For the text-containing cell, return its midpoint in (x, y) coordinate format. 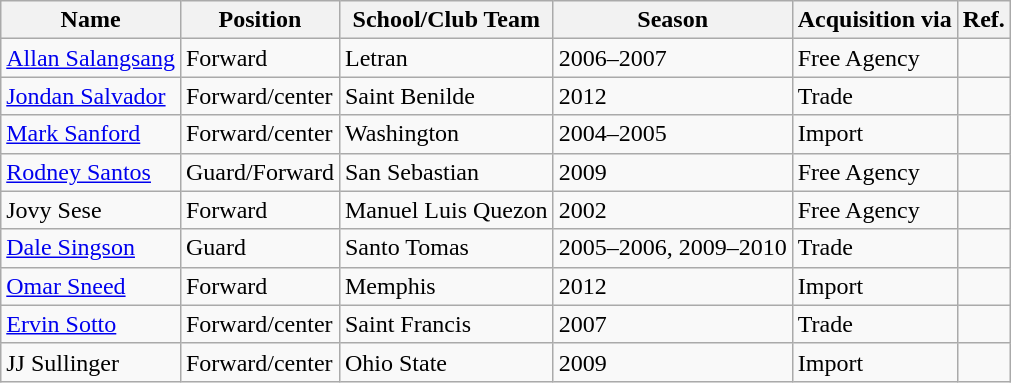
Season (672, 20)
Jovy Sese (91, 210)
Jondan Salvador (91, 96)
JJ Sullinger (91, 362)
2006–2007 (672, 58)
Name (91, 20)
Memphis (446, 286)
2007 (672, 324)
Guard (260, 248)
Mark Sanford (91, 134)
Dale Singson (91, 248)
2002 (672, 210)
Saint Francis (446, 324)
School/Club Team (446, 20)
Guard/Forward (260, 172)
Ervin Sotto (91, 324)
2004–2005 (672, 134)
Omar Sneed (91, 286)
Position (260, 20)
Ohio State (446, 362)
Saint Benilde (446, 96)
Santo Tomas (446, 248)
Ref. (984, 20)
Rodney Santos (91, 172)
Washington (446, 134)
Letran (446, 58)
Allan Salangsang (91, 58)
2005–2006, 2009–2010 (672, 248)
Manuel Luis Quezon (446, 210)
Acquisition via (874, 20)
San Sebastian (446, 172)
